Extract the [x, y] coordinate from the center of the cell holding the provided text.  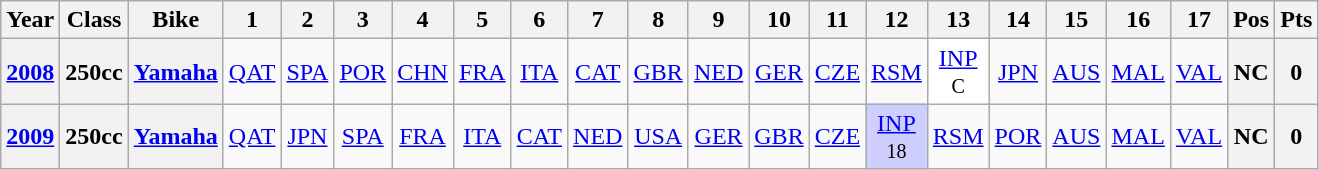
Year [30, 20]
16 [1138, 20]
11 [837, 20]
3 [363, 20]
10 [779, 20]
6 [539, 20]
2009 [30, 136]
CHN [423, 72]
4 [423, 20]
5 [482, 20]
14 [1018, 20]
USA [658, 136]
1 [252, 20]
INPC [958, 72]
Pos [1252, 20]
Class [94, 20]
2 [308, 20]
9 [718, 20]
17 [1198, 20]
7 [598, 20]
15 [1076, 20]
12 [897, 20]
8 [658, 20]
INP18 [897, 136]
13 [958, 20]
Pts [1296, 20]
Bike [176, 20]
2008 [30, 72]
